Return [x, y] of the center of cell containing provided text 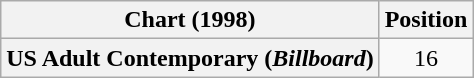
16 [426, 58]
Position [426, 20]
US Adult Contemporary (Billboard) [190, 58]
Chart (1998) [190, 20]
